Locate the cell with the specified text and output its (x, y) center coordinate. 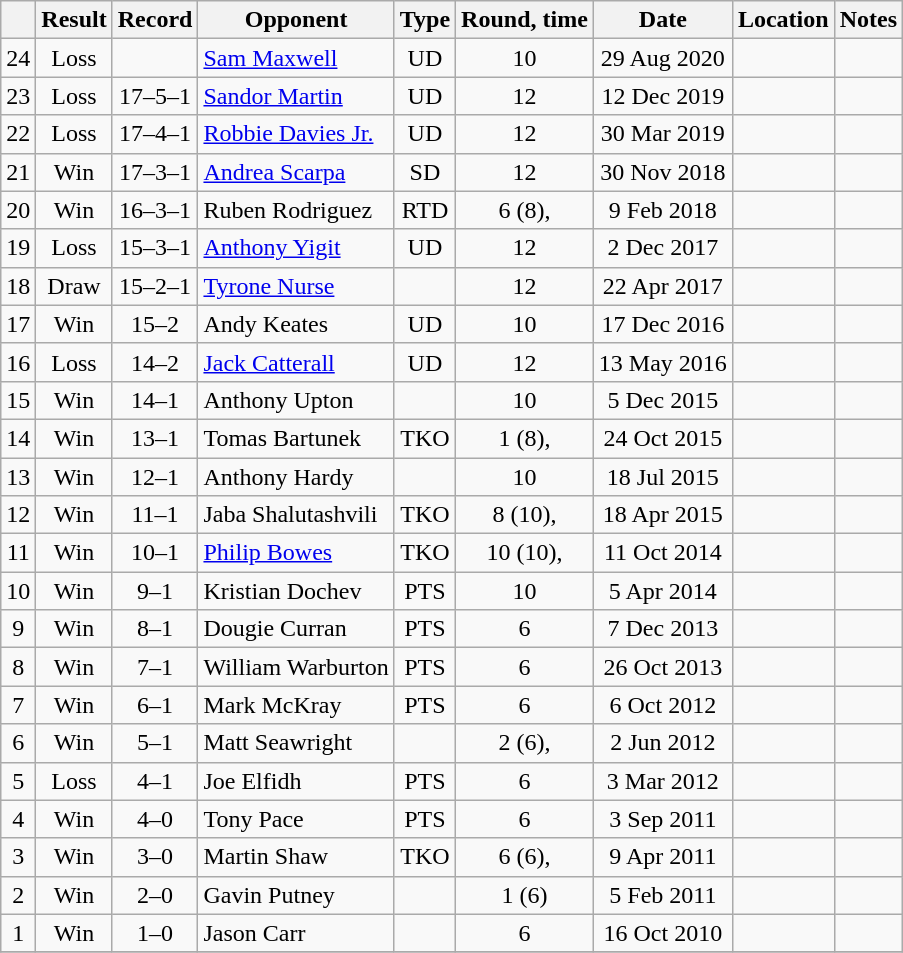
16–3–1 (155, 210)
1 (18, 933)
7 (18, 705)
16 Oct 2010 (662, 933)
4–0 (155, 819)
13 May 2016 (662, 362)
14 (18, 438)
Joe Elfidh (296, 781)
10 (10), (525, 553)
1–0 (155, 933)
18 Apr 2015 (662, 515)
Kristian Dochev (296, 591)
Philip Bowes (296, 553)
13 (18, 477)
5 Apr 2014 (662, 591)
Location (783, 20)
RTD (424, 210)
Date (662, 20)
Round, time (525, 20)
Opponent (296, 20)
6 (6), (525, 857)
3–0 (155, 857)
William Warburton (296, 667)
Jaba Shalutashvili (296, 515)
15–2–1 (155, 286)
Record (155, 20)
21 (18, 172)
Notes (868, 20)
9 Apr 2011 (662, 857)
7 Dec 2013 (662, 629)
Matt Seawright (296, 743)
17 Dec 2016 (662, 324)
17–5–1 (155, 96)
18 (18, 286)
24 (18, 58)
17–4–1 (155, 134)
5–1 (155, 743)
Gavin Putney (296, 895)
22 Apr 2017 (662, 286)
Tomas Bartunek (296, 438)
5 Dec 2015 (662, 400)
Tyrone Nurse (296, 286)
22 (18, 134)
Jason Carr (296, 933)
5 (18, 781)
9 Feb 2018 (662, 210)
13–1 (155, 438)
Result (74, 20)
18 Jul 2015 (662, 477)
17 (18, 324)
2 (18, 895)
Sandor Martin (296, 96)
26 Oct 2013 (662, 667)
6–1 (155, 705)
1 (8), (525, 438)
Anthony Upton (296, 400)
Mark McKray (296, 705)
15–2 (155, 324)
Andy Keates (296, 324)
8 (10), (525, 515)
3 Mar 2012 (662, 781)
29 Aug 2020 (662, 58)
12–1 (155, 477)
7–1 (155, 667)
2 (6), (525, 743)
3 Sep 2011 (662, 819)
9 (18, 629)
6 (8), (525, 210)
Anthony Hardy (296, 477)
30 Mar 2019 (662, 134)
Tony Pace (296, 819)
2 Dec 2017 (662, 248)
23 (18, 96)
1 (6) (525, 895)
3 (18, 857)
14–2 (155, 362)
30 Nov 2018 (662, 172)
SD (424, 172)
Dougie Curran (296, 629)
Anthony Yigit (296, 248)
20 (18, 210)
5 Feb 2011 (662, 895)
14–1 (155, 400)
24 Oct 2015 (662, 438)
2–0 (155, 895)
11 (18, 553)
Draw (74, 286)
8 (18, 667)
8–1 (155, 629)
4–1 (155, 781)
Martin Shaw (296, 857)
9–1 (155, 591)
10–1 (155, 553)
Ruben Rodriguez (296, 210)
Sam Maxwell (296, 58)
11 Oct 2014 (662, 553)
Robbie Davies Jr. (296, 134)
19 (18, 248)
12 Dec 2019 (662, 96)
2 Jun 2012 (662, 743)
Andrea Scarpa (296, 172)
11–1 (155, 515)
17–3–1 (155, 172)
Type (424, 20)
4 (18, 819)
Jack Catterall (296, 362)
6 Oct 2012 (662, 705)
16 (18, 362)
15–3–1 (155, 248)
15 (18, 400)
